For the text-containing cell, return its midpoint in (x, y) coordinate format. 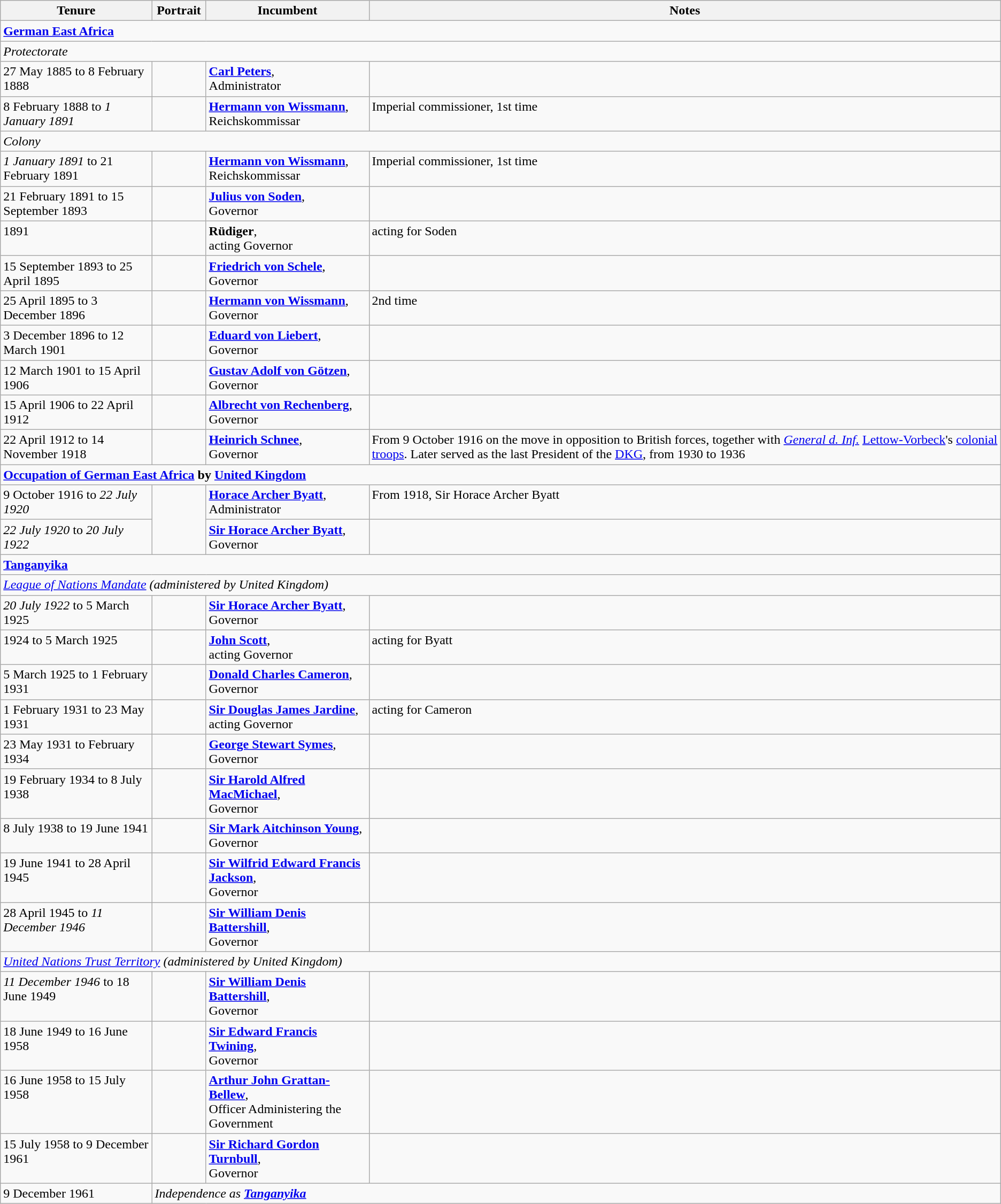
Rüdiger, acting Governor (288, 238)
acting for Cameron (684, 716)
Carl Peters, Administrator (288, 79)
Portrait (179, 11)
Horace Archer Byatt, Administrator (288, 503)
Tanganyika (500, 565)
15 April 1906 to 22 April 1912 (76, 413)
Friedrich von Schele, Governor (288, 273)
Sir Richard Gordon Turnbull, Governor (288, 1159)
Notes (684, 11)
8 July 1938 to 19 June 1941 (76, 835)
2nd time (684, 308)
Eduard von Liebert, Governor (288, 342)
1 February 1931 to 23 May 1931 (76, 716)
11 December 1946 to 18 June 1949 (76, 997)
21 February 1891 to 15 September 1893 (76, 203)
John Scott, acting Governor (288, 647)
19 June 1941 to 28 April 1945 (76, 877)
Arthur John Grattan-Bellew, Officer Administering the Government (288, 1102)
25 April 1895 to 3 December 1896 (76, 308)
Albrecht von Rechenberg, Governor (288, 413)
acting for Byatt (684, 647)
Occupation of German East Africa by United Kingdom (500, 475)
1 January 1891 to 21 February 1891 (76, 169)
Julius von Soden, Governor (288, 203)
20 July 1922 to 5 March 1925 (76, 613)
27 May 1885 to 8 February 1888 (76, 79)
Independence as Tanganyika (576, 1193)
League of Nations Mandate (administered by United Kingdom) (500, 585)
From 1918, Sir Horace Archer Byatt (684, 503)
George Stewart Symes, Governor (288, 752)
9 December 1961 (76, 1193)
3 December 1896 to 12 March 1901 (76, 342)
Heinrich Schnee, Governor (288, 447)
15 July 1958 to 9 December 1961 (76, 1159)
Protectorate (500, 51)
1924 to 5 March 1925 (76, 647)
Sir Mark Aitchinson Young, Governor (288, 835)
8 February 1888 to 1 January 1891 (76, 113)
19 February 1934 to 8 July 1938 (76, 793)
5 March 1925 to 1 February 1931 (76, 682)
9 October 1916 to 22 July 1920 (76, 503)
German East Africa (500, 31)
1891 (76, 238)
23 May 1931 to February 1934 (76, 752)
15 September 1893 to 25 April 1895 (76, 273)
Sir Harold Alfred MacMichael, Governor (288, 793)
16 June 1958 to 15 July 1958 (76, 1102)
22 April 1912 to 14 November 1918 (76, 447)
18 June 1949 to 16 June 1958 (76, 1046)
22 July 1920 to 20 July 1922 (76, 537)
Sir Wilfrid Edward Francis Jackson, Governor (288, 877)
Hermann von Wissmann, Governor (288, 308)
28 April 1945 to 11 December 1946 (76, 927)
Gustav Adolf von Götzen, Governor (288, 377)
Sir Douglas James Jardine, acting Governor (288, 716)
Incumbent (288, 11)
Tenure (76, 11)
12 March 1901 to 15 April 1906 (76, 377)
United Nations Trust Territory (administered by United Kingdom) (500, 962)
Sir Edward Francis Twining, Governor (288, 1046)
Donald Charles Cameron, Governor (288, 682)
acting for Soden (684, 238)
Colony (500, 141)
